Determine the (x, y) coordinate at the center of the cell enclosing the given text.  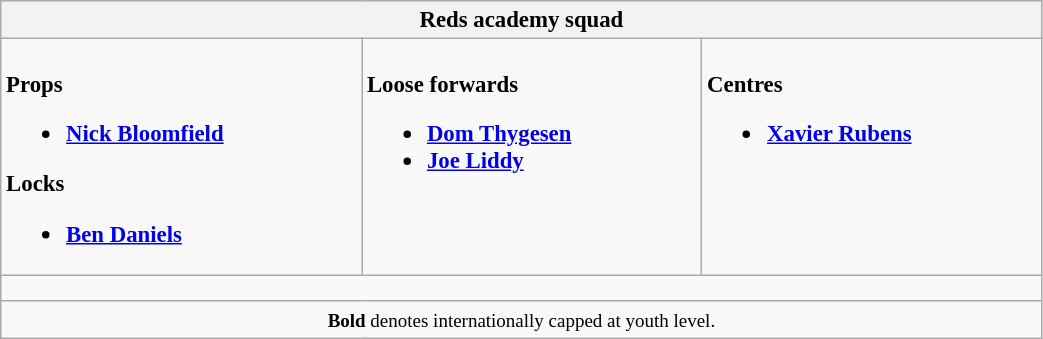
Centres Xavier Rubens (872, 158)
Reds academy squad (522, 20)
Bold denotes internationally capped at youth level. (522, 320)
Props Nick BloomfieldLocks Ben Daniels (182, 158)
Loose forwards Dom Thygesen Joe Liddy (532, 158)
